Find where the given text appears and provide that cell's center as [X, Y] coordinate. 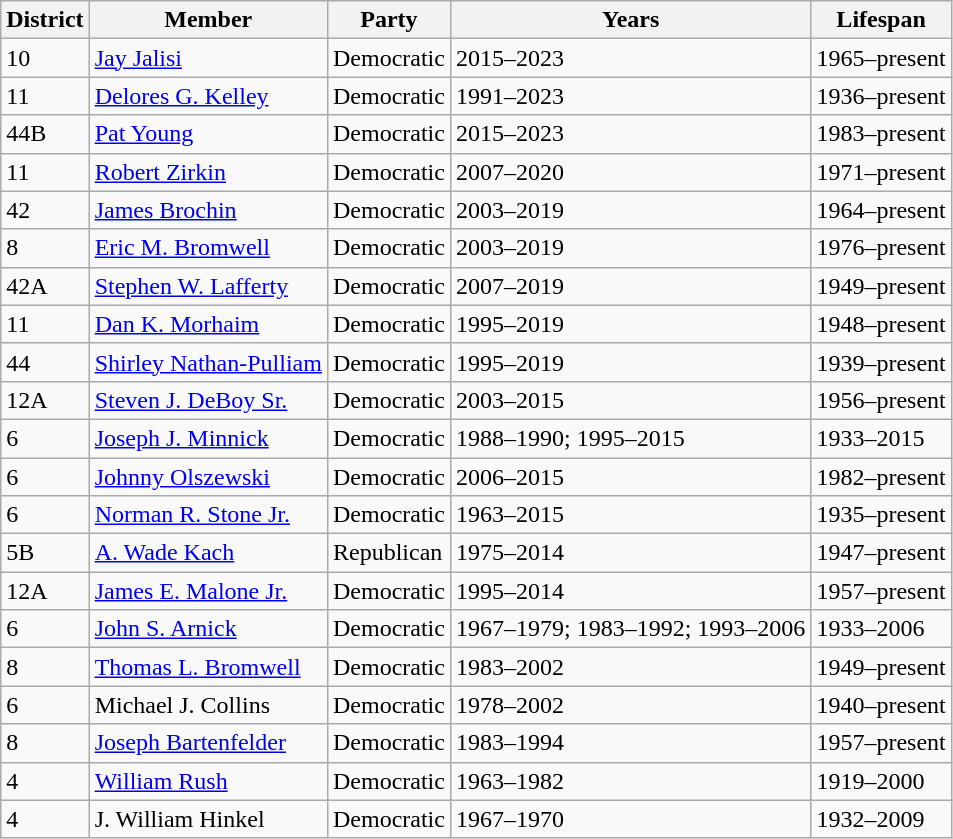
John S. Arnick [208, 629]
1936–present [881, 96]
1978–2002 [630, 705]
1933–2006 [881, 629]
1919–2000 [881, 781]
James E. Malone Jr. [208, 591]
1964–present [881, 210]
Michael J. Collins [208, 705]
1965–present [881, 58]
2006–2015 [630, 477]
Norman R. Stone Jr. [208, 515]
1982–present [881, 477]
1983–2002 [630, 667]
1935–present [881, 515]
1939–present [881, 362]
Member [208, 20]
2003–2015 [630, 400]
1983–present [881, 134]
1956–present [881, 400]
1932–2009 [881, 819]
J. William Hinkel [208, 819]
Delores G. Kelley [208, 96]
1948–present [881, 324]
1975–2014 [630, 553]
1976–present [881, 248]
Dan K. Morhaim [208, 324]
William Rush [208, 781]
James Brochin [208, 210]
Pat Young [208, 134]
Years [630, 20]
Joseph Bartenfelder [208, 743]
Lifespan [881, 20]
42A [45, 286]
Johnny Olszewski [208, 477]
44B [45, 134]
5B [45, 553]
Stephen W. Lafferty [208, 286]
1947–present [881, 553]
Steven J. DeBoy Sr. [208, 400]
1940–present [881, 705]
A. Wade Kach [208, 553]
1967–1970 [630, 819]
1963–1982 [630, 781]
Joseph J. Minnick [208, 438]
42 [45, 210]
2007–2019 [630, 286]
10 [45, 58]
Shirley Nathan-Pulliam [208, 362]
2007–2020 [630, 172]
Thomas L. Bromwell [208, 667]
1995–2014 [630, 591]
Jay Jalisi [208, 58]
1991–2023 [630, 96]
Robert Zirkin [208, 172]
44 [45, 362]
1963–2015 [630, 515]
District [45, 20]
1971–present [881, 172]
1988–1990; 1995–2015 [630, 438]
1967–1979; 1983–1992; 1993–2006 [630, 629]
1933–2015 [881, 438]
Republican [388, 553]
1983–1994 [630, 743]
Eric M. Bromwell [208, 248]
Party [388, 20]
